Determine the (x, y) coordinate at the center of the cell enclosing the given text.  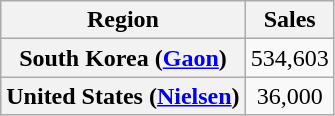
Sales (290, 20)
South Korea (Gaon) (123, 58)
United States (Nielsen) (123, 96)
534,603 (290, 58)
Region (123, 20)
36,000 (290, 96)
